From the cell containing the given text, extract its center point as (X, Y) coordinate. 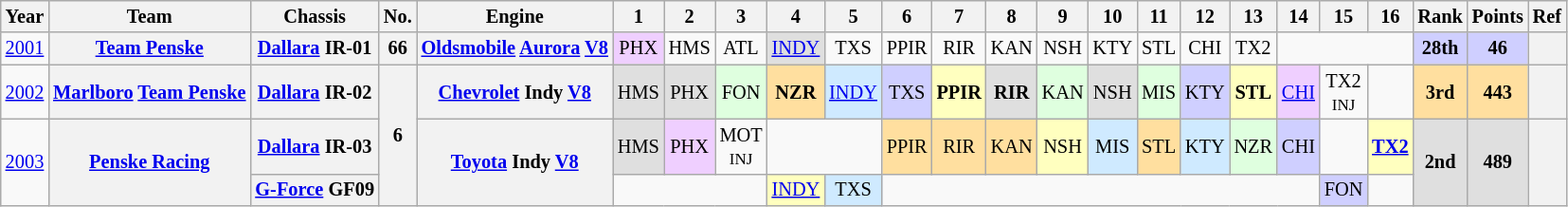
11 (1159, 16)
Dallara IR-03 (315, 146)
9 (1063, 16)
16 (1390, 16)
8 (1012, 16)
Toyota Indy V8 (515, 161)
1 (639, 16)
10 (1112, 16)
ATL (741, 48)
15 (1343, 16)
2003 (25, 161)
2002 (25, 92)
12 (1205, 16)
443 (1498, 92)
Penske Racing (150, 161)
Dallara IR-01 (315, 48)
3 (741, 16)
5 (853, 16)
Chevrolet Indy V8 (515, 92)
4 (796, 16)
3rd (1440, 92)
14 (1298, 16)
2001 (25, 48)
Dallara IR-02 (315, 92)
Points (1498, 16)
13 (1253, 16)
66 (398, 48)
28th (1440, 48)
Oldsmobile Aurora V8 (515, 48)
46 (1498, 48)
489 (1498, 161)
Year (25, 16)
Team (150, 16)
Team Penske (150, 48)
7 (959, 16)
Marlboro Team Penske (150, 92)
Rank (1440, 16)
2nd (1440, 161)
2 (690, 16)
Engine (515, 16)
Ref (1547, 16)
G-Force GF09 (315, 190)
No. (398, 16)
MOTINJ (741, 146)
Chassis (315, 16)
TX2INJ (1343, 92)
